Scan for the cell matching the given text and deliver its (x, y) coordinate at center. 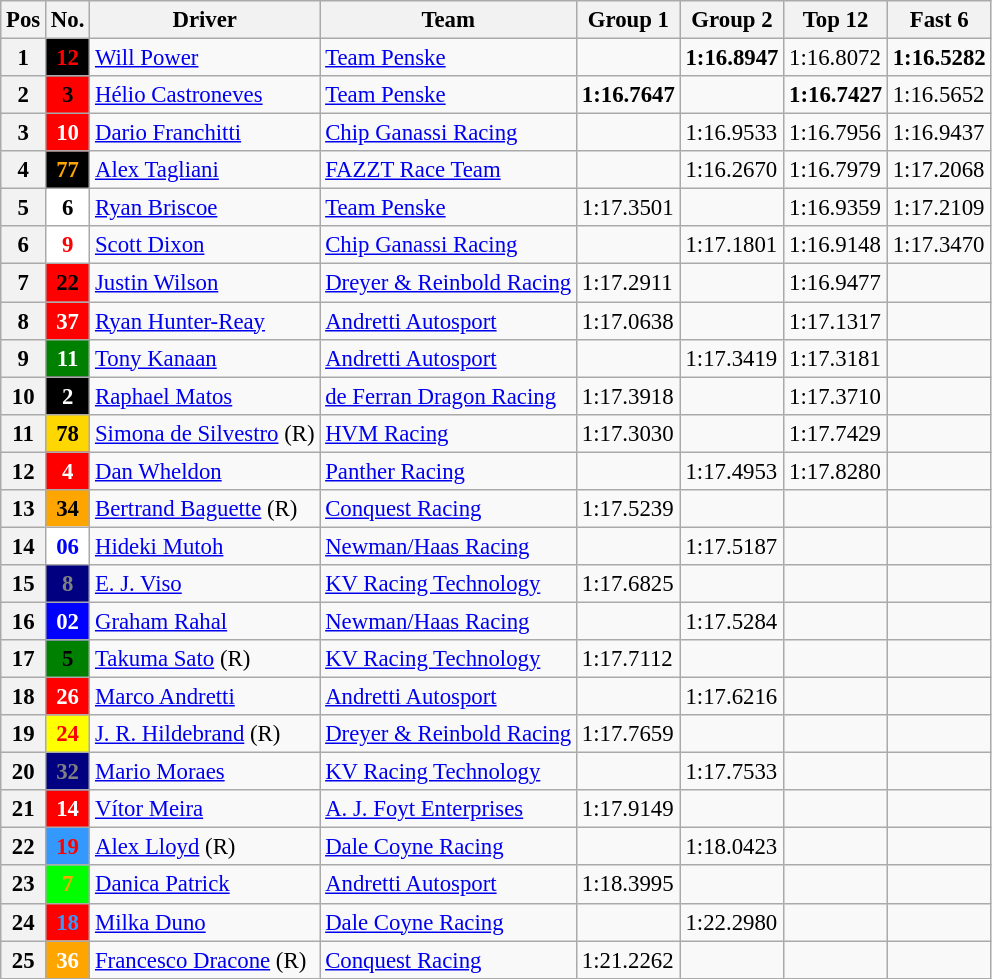
Fast 6 (939, 20)
1:16.9359 (836, 208)
Panther Racing (448, 471)
77 (68, 170)
No. (68, 20)
Alex Tagliani (205, 170)
16 (24, 621)
FAZZT Race Team (448, 170)
Dario Franchitti (205, 133)
1:17.3419 (732, 358)
de Ferran Dragon Racing (448, 396)
Simona de Silvestro (R) (205, 433)
1:17.6825 (629, 584)
1:17.3470 (939, 245)
Tony Kanaan (205, 358)
78 (68, 433)
1:17.2911 (629, 283)
1:17.1801 (732, 245)
23 (24, 885)
Francesco Dracone (R) (205, 960)
02 (68, 621)
Pos (24, 20)
15 (24, 584)
Danica Patrick (205, 885)
Mario Moraes (205, 772)
13 (24, 509)
1:17.9149 (629, 809)
1:18.0423 (732, 847)
Group 1 (629, 20)
Ryan Hunter-Reay (205, 321)
1:17.2068 (939, 170)
1:21.2262 (629, 960)
1:16.8072 (836, 58)
37 (68, 321)
Alex Lloyd (R) (205, 847)
1:16.7979 (836, 170)
1:17.7659 (629, 734)
1:16.9533 (732, 133)
E. J. Viso (205, 584)
Hideki Mutoh (205, 546)
1:17.6216 (732, 697)
J. R. Hildebrand (R) (205, 734)
Will Power (205, 58)
Scott Dixon (205, 245)
21 (24, 809)
1:18.3995 (629, 885)
Group 2 (732, 20)
1:17.5239 (629, 509)
Milka Duno (205, 922)
1:16.9148 (836, 245)
25 (24, 960)
1:16.5282 (939, 58)
1:17.7429 (836, 433)
1:16.8947 (732, 58)
Hélio Castroneves (205, 95)
HVM Racing (448, 433)
06 (68, 546)
17 (24, 659)
36 (68, 960)
1:16.7647 (629, 95)
1 (24, 58)
Graham Rahal (205, 621)
26 (68, 697)
A. J. Foyt Enterprises (448, 809)
1:17.3710 (836, 396)
1:17.1317 (836, 321)
Ryan Briscoe (205, 208)
34 (68, 509)
32 (68, 772)
1:17.0638 (629, 321)
1:17.2109 (939, 208)
1:17.4953 (732, 471)
1:17.8280 (836, 471)
20 (24, 772)
1:16.2670 (732, 170)
Justin Wilson (205, 283)
Vítor Meira (205, 809)
1:17.5284 (732, 621)
1:16.5652 (939, 95)
Top 12 (836, 20)
Raphael Matos (205, 396)
Marco Andretti (205, 697)
Driver (205, 20)
1:17.7533 (732, 772)
1:17.5187 (732, 546)
1:17.3181 (836, 358)
1:16.7427 (836, 95)
1:17.3030 (629, 433)
1:16.7956 (836, 133)
Team (448, 20)
1:17.7112 (629, 659)
Dan Wheldon (205, 471)
1:22.2980 (732, 922)
1:17.3918 (629, 396)
Bertrand Baguette (R) (205, 509)
1:17.3501 (629, 208)
Takuma Sato (R) (205, 659)
1:16.9437 (939, 133)
1:16.9477 (836, 283)
